Locate the cell with the specified text and output its [x, y] center coordinate. 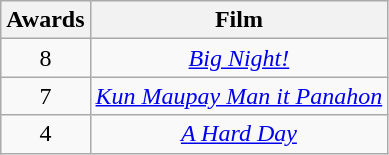
Awards [46, 20]
4 [46, 134]
Kun Maupay Man it Panahon [239, 96]
A Hard Day [239, 134]
7 [46, 96]
8 [46, 58]
Big Night! [239, 58]
Film [239, 20]
